Return [X, Y] of the center of cell containing provided text 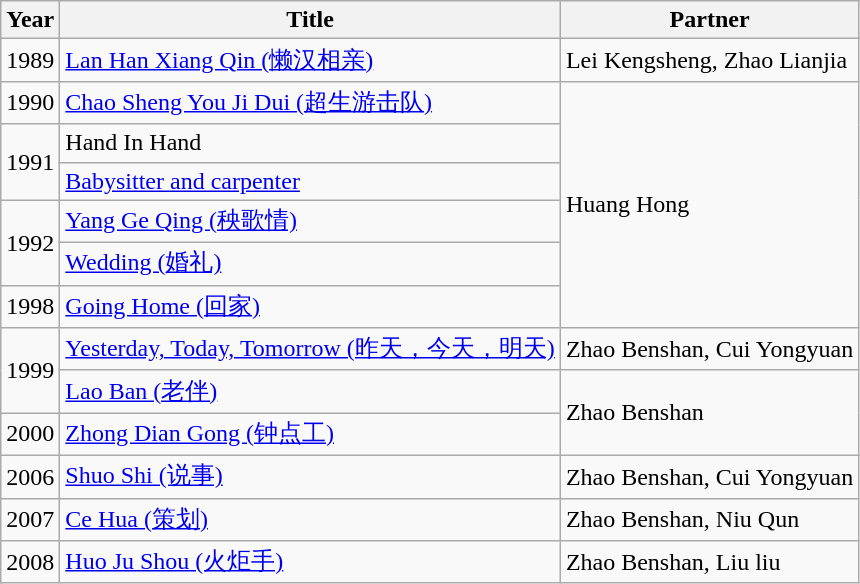
Yesterday, Today, Tomorrow (昨天，今天，明天) [310, 350]
Zhao Benshan, Liu liu [709, 562]
Lan Han Xiang Qin (懒汉相亲) [310, 60]
Shuo Shi (说事) [310, 476]
1989 [30, 60]
Babysitter and carpenter [310, 181]
Yang Ge Qing (秧歌情) [310, 222]
Year [30, 20]
2008 [30, 562]
Hand In Hand [310, 143]
Lao Ban (老伴) [310, 392]
1992 [30, 242]
2006 [30, 476]
Title [310, 20]
Lei Kengsheng, Zhao Lianjia [709, 60]
Zhao Benshan, Niu Qun [709, 520]
1999 [30, 370]
Zhong Dian Gong (钟点工) [310, 434]
1990 [30, 102]
2000 [30, 434]
Ce Hua (策划) [310, 520]
Zhao Benshan [709, 412]
2007 [30, 520]
Huo Ju Shou (火炬手) [310, 562]
Going Home (回家) [310, 306]
1991 [30, 162]
1998 [30, 306]
Huang Hong [709, 204]
Wedding (婚礼) [310, 264]
Chao Sheng You Ji Dui (超生游击队) [310, 102]
Partner [709, 20]
